Pinpoint the cell where the given text exists, returning its [x, y] midpoint coordinate. 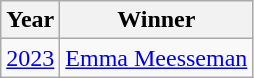
2023 [30, 58]
Year [30, 20]
Emma Meesseman [156, 58]
Winner [156, 20]
